For the text-containing cell, return its midpoint in [X, Y] coordinate format. 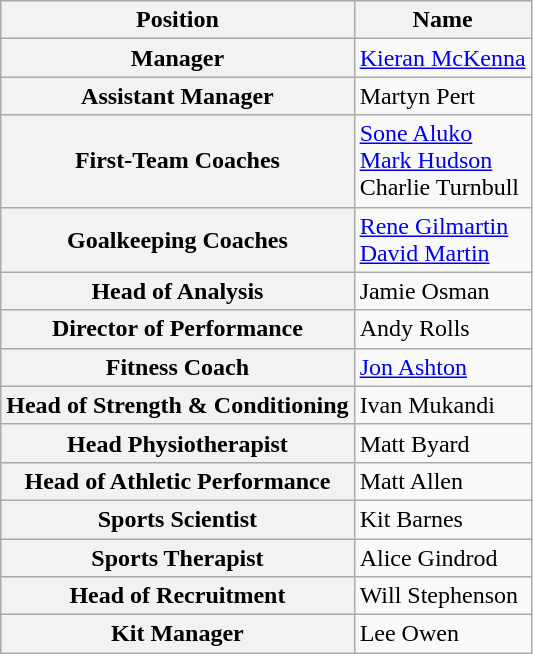
Sone Aluko Mark Hudson Charlie Turnbull [442, 161]
Jon Ashton [442, 367]
Martyn Pert [442, 96]
Will Stephenson [442, 596]
Assistant Manager [178, 96]
Head Physiotherapist [178, 443]
Position [178, 20]
Matt Byard [442, 443]
First-Team Coaches [178, 161]
Matt Allen [442, 481]
Lee Owen [442, 634]
Head of Analysis [178, 291]
Jamie Osman [442, 291]
Name [442, 20]
Andy Rolls [442, 329]
Kit Manager [178, 634]
Kit Barnes [442, 519]
Manager [178, 58]
Goalkeeping Coaches [178, 240]
Kieran McKenna [442, 58]
Head of Recruitment [178, 596]
Fitness Coach [178, 367]
Sports Scientist [178, 519]
Ivan Mukandi [442, 405]
Head of Athletic Performance [178, 481]
Head of Strength & Conditioning [178, 405]
Rene Gilmartin David Martin [442, 240]
Alice Gindrod [442, 557]
Sports Therapist [178, 557]
Director of Performance [178, 329]
